Detect which cell encompasses the target text, then output its [X, Y] center coordinate. 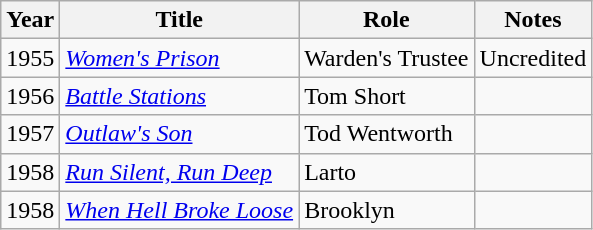
Run Silent, Run Deep [180, 172]
Year [30, 20]
Tod Wentworth [386, 134]
1955 [30, 58]
Larto [386, 172]
Tom Short [386, 96]
Battle Stations [180, 96]
Outlaw's Son [180, 134]
Notes [533, 20]
1957 [30, 134]
Role [386, 20]
Uncredited [533, 58]
Warden's Trustee [386, 58]
When Hell Broke Loose [180, 210]
Brooklyn [386, 210]
1956 [30, 96]
Title [180, 20]
Women's Prison [180, 58]
